Return [X, Y] of the center of cell containing provided text 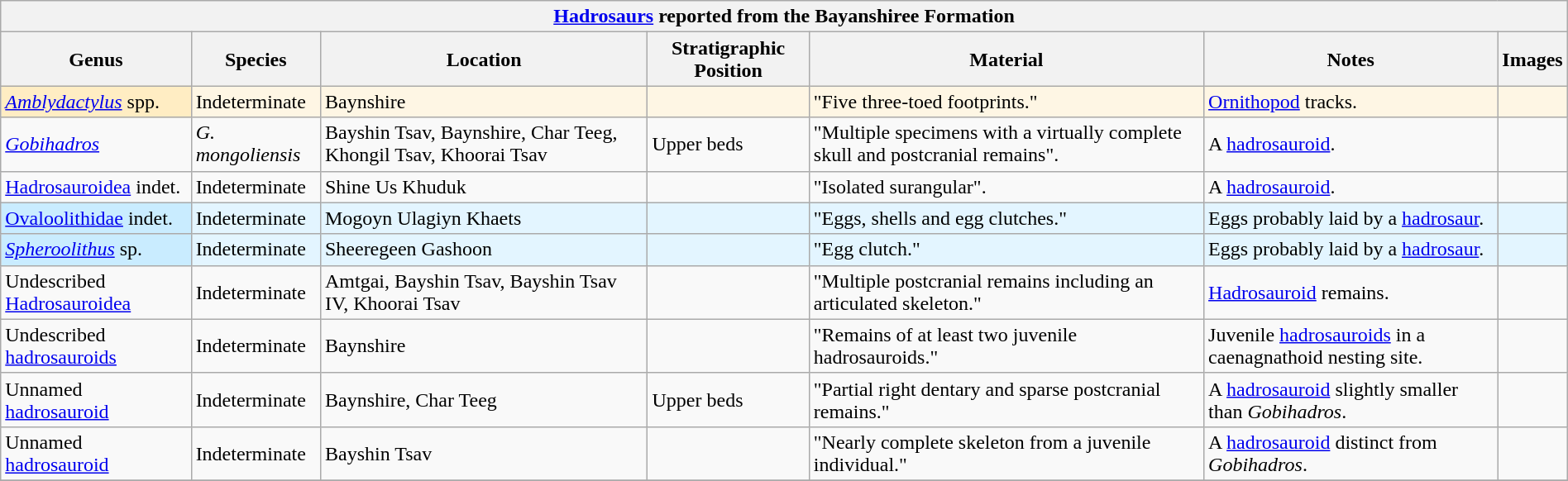
Images [1532, 60]
"Egg clutch." [1006, 250]
Notes [1351, 60]
Hadrosauroid remains. [1351, 293]
Ornithopod tracks. [1351, 102]
Undescribed hadrosauroids [96, 345]
Material [1006, 60]
Species [256, 60]
Amtgai, Bayshin Tsav, Bayshin Tsav IV, Khoorai Tsav [484, 293]
Hadrosauroidea indet. [96, 187]
Baynshire, Char Teeg [484, 400]
"Remains of at least two juvenile hadrosauroids." [1006, 345]
Stratigraphic Position [728, 60]
"Isolated surangular". [1006, 187]
Bayshin Tsav, Baynshire, Char Teeg, Khongil Tsav, Khoorai Tsav [484, 144]
Shine Us Khuduk [484, 187]
"Multiple specimens with a virtually complete skull and postcranial remains". [1006, 144]
Bayshin Tsav [484, 453]
Hadrosaurs reported from the Bayanshiree Formation [784, 17]
Genus [96, 60]
Mogoyn Ulagiyn Khaets [484, 218]
Amblydactylus spp. [96, 102]
Juvenile hadrosauroids in a caenagnathoid nesting site. [1351, 345]
"Five three-toed footprints." [1006, 102]
"Nearly complete skeleton from a juvenile individual." [1006, 453]
"Partial right dentary and sparse postcranial remains." [1006, 400]
G. mongoliensis [256, 144]
Location [484, 60]
"Multiple postcranial remains including an articulated skeleton." [1006, 293]
A hadrosauroid slightly smaller than Gobihadros. [1351, 400]
"Eggs, shells and egg clutches." [1006, 218]
Sheeregeen Gashoon [484, 250]
Undescribed Hadrosauroidea [96, 293]
Gobihadros [96, 144]
A hadrosauroid distinct from Gobihadros. [1351, 453]
Ovaloolithidae indet. [96, 218]
Spheroolithus sp. [96, 250]
